Extract the (x, y) coordinate from the center of the cell holding the provided text.  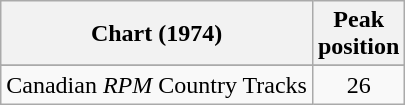
Canadian RPM Country Tracks (157, 85)
Chart (1974) (157, 34)
26 (358, 85)
Peakposition (358, 34)
